Pinpoint the cell where the given text exists, returning its [x, y] midpoint coordinate. 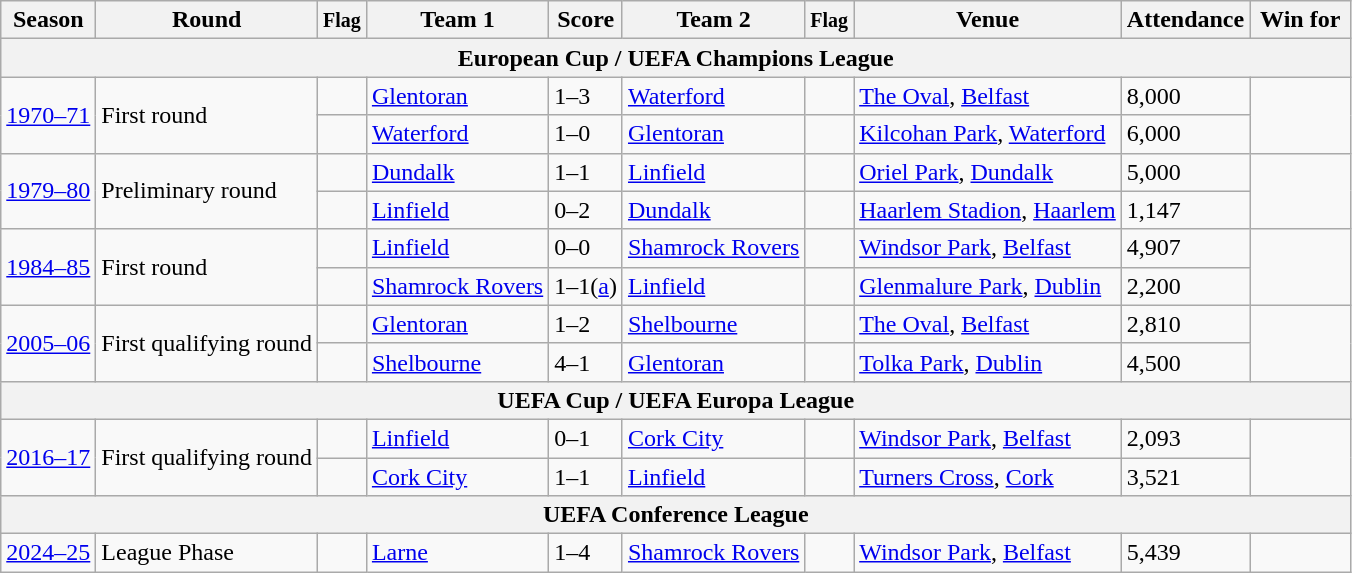
1970–71 [48, 115]
2005–06 [48, 343]
Kilcohan Park, Waterford [988, 134]
Team 2 [713, 20]
League Phase [207, 553]
Oriel Park, Dundalk [988, 172]
Score [586, 20]
5,439 [1185, 553]
Tolka Park, Dublin [988, 362]
1984–85 [48, 267]
1–1(a) [586, 286]
4,907 [1185, 248]
2024–25 [48, 553]
UEFA Conference League [676, 515]
1–4 [586, 553]
UEFA Cup / UEFA Europa League [676, 400]
Venue [988, 20]
Glenmalure Park, Dublin [988, 286]
8,000 [1185, 96]
1–0 [586, 134]
0–2 [586, 210]
1–2 [586, 324]
2,200 [1185, 286]
1979–80 [48, 191]
3,521 [1185, 477]
4–1 [586, 362]
Larne [457, 553]
2016–17 [48, 457]
Team 1 [457, 20]
1,147 [1185, 210]
Turners Cross, Cork [988, 477]
European Cup / UEFA Champions League [676, 58]
2,810 [1185, 324]
0–0 [586, 248]
Season [48, 20]
5,000 [1185, 172]
Preliminary round [207, 191]
Attendance [1185, 20]
Round [207, 20]
0–1 [586, 438]
Win for [1300, 20]
6,000 [1185, 134]
2,093 [1185, 438]
1–3 [586, 96]
Haarlem Stadion, Haarlem [988, 210]
4,500 [1185, 362]
